For the text-containing cell, return its midpoint in [x, y] coordinate format. 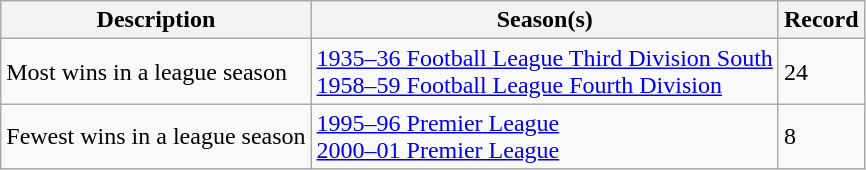
1995–96 Premier League2000–01 Premier League [544, 136]
1935–36 Football League Third Division South1958–59 Football League Fourth Division [544, 72]
Most wins in a league season [156, 72]
Description [156, 20]
Season(s) [544, 20]
Record [821, 20]
8 [821, 136]
Fewest wins in a league season [156, 136]
24 [821, 72]
